For the text-containing cell, return its midpoint in (x, y) coordinate format. 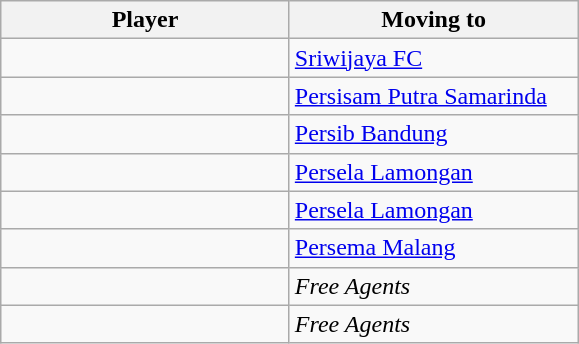
Moving to (434, 20)
Persib Bandung (434, 134)
Player (146, 20)
Sriwijaya FC (434, 58)
Persisam Putra Samarinda (434, 96)
Persema Malang (434, 248)
